Scan for the cell matching the given text and deliver its [x, y] coordinate at center. 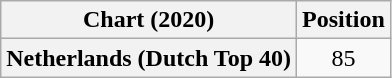
Netherlands (Dutch Top 40) [149, 58]
85 [344, 58]
Position [344, 20]
Chart (2020) [149, 20]
